Return the [X, Y] coordinate for the center point of the cell that contains the specified text.  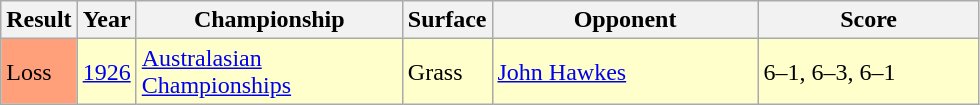
Loss [39, 72]
Opponent [625, 20]
Australasian Championships [269, 72]
Grass [447, 72]
Result [39, 20]
John Hawkes [625, 72]
Score [868, 20]
Championship [269, 20]
Year [106, 20]
1926 [106, 72]
Surface [447, 20]
6–1, 6–3, 6–1 [868, 72]
